Find where the given text appears and provide that cell's center as (x, y) coordinate. 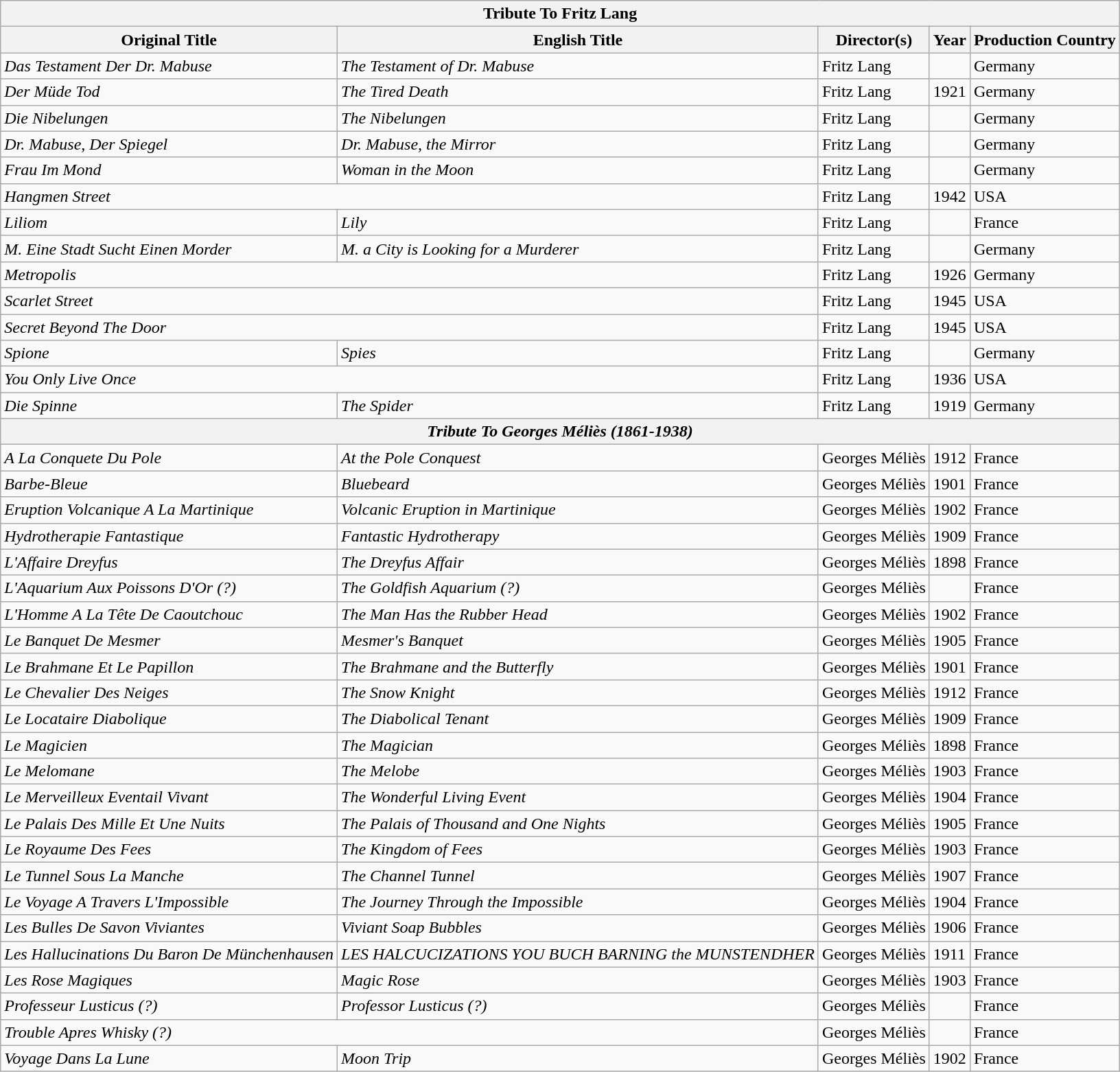
Hydrotherapie Fantastique (169, 536)
Le Magicien (169, 745)
The Magician (578, 745)
English Title (578, 40)
Barbe-Bleue (169, 484)
Dr. Mabuse, Der Spiegel (169, 144)
The Palais of Thousand and One Nights (578, 824)
Spies (578, 353)
The Spider (578, 406)
Le Chevalier Des Neiges (169, 692)
Trouble Apres Whisky (?) (410, 1032)
The Goldfish Aquarium (?) (578, 588)
The Tired Death (578, 92)
Woman in the Moon (578, 170)
LES HALCUCIZATIONS YOU BUCH BARNING the MUNSTENDHER (578, 954)
1907 (950, 876)
Frau Im Mond (169, 170)
The Kingdom of Fees (578, 850)
Le Tunnel Sous La Manche (169, 876)
Le Locataire Diabolique (169, 719)
The Melobe (578, 771)
The Nibelungen (578, 118)
At the Pole Conquest (578, 458)
1936 (950, 380)
Die Spinne (169, 406)
Eruption Volcanique A La Martinique (169, 510)
L'Aquarium Aux Poissons D'Or (?) (169, 588)
Production Country (1045, 40)
Le Royaume Des Fees (169, 850)
Le Melomane (169, 771)
1906 (950, 928)
Bluebeard (578, 484)
Le Banquet De Mesmer (169, 640)
Tribute To Georges Méliès (1861-1938) (560, 432)
Mesmer's Banquet (578, 640)
A La Conquete Du Pole (169, 458)
Fantastic Hydrotherapy (578, 536)
L'Affaire Dreyfus (169, 562)
1911 (950, 954)
Original Title (169, 40)
Lily (578, 222)
M. Eine Stadt Sucht Einen Morder (169, 248)
Les Bulles De Savon Viviantes (169, 928)
Liliom (169, 222)
Spione (169, 353)
Viviant Soap Bubbles (578, 928)
Der Müde Tod (169, 92)
L'Homme A La Tête De Caoutchouc (169, 614)
The Wonderful Living Event (578, 797)
Volcanic Eruption in Martinique (578, 510)
1942 (950, 196)
Voyage Dans La Lune (169, 1058)
Secret Beyond The Door (410, 327)
Das Testament Der Dr. Mabuse (169, 66)
M. a City is Looking for a Murderer (578, 248)
The Brahmane and the Butterfly (578, 666)
Les Hallucinations Du Baron De Münchenhausen (169, 954)
The Man Has the Rubber Head (578, 614)
Professor Lusticus (?) (578, 1006)
Year (950, 40)
Professeur Lusticus (?) (169, 1006)
The Dreyfus Affair (578, 562)
Hangmen Street (410, 196)
1921 (950, 92)
Le Voyage A Travers L'Impossible (169, 902)
You Only Live Once (410, 380)
Les Rose Magiques (169, 980)
Le Palais Des Mille Et Une Nuits (169, 824)
Metropolis (410, 275)
Le Brahmane Et Le Papillon (169, 666)
Tribute To Fritz Lang (560, 14)
Scarlet Street (410, 301)
1926 (950, 275)
The Testament of Dr. Mabuse (578, 66)
The Journey Through the Impossible (578, 902)
Moon Trip (578, 1058)
Die Nibelungen (169, 118)
Director(s) (874, 40)
The Channel Tunnel (578, 876)
Le Merveilleux Eventail Vivant (169, 797)
Dr. Mabuse, the Mirror (578, 144)
The Snow Knight (578, 692)
Magic Rose (578, 980)
The Diabolical Tenant (578, 719)
1919 (950, 406)
